Locate the cell with the specified text and output its (X, Y) center coordinate. 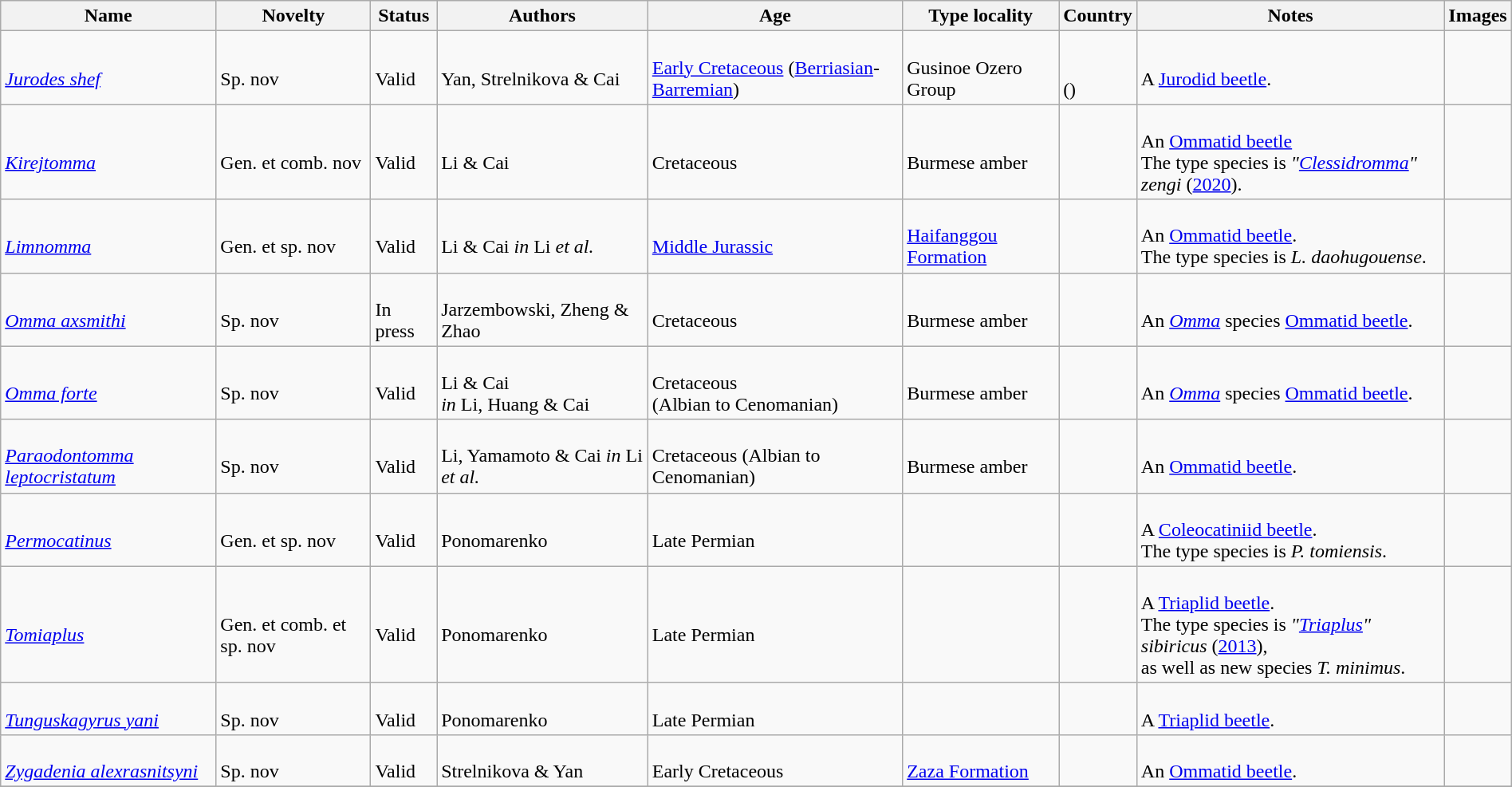
Early Cretaceous (Berriasian-Barremian) (775, 68)
Li & Cai (542, 151)
Li & Cai in Li, Huang & Cai (542, 383)
A Jurodid beetle. (1290, 68)
Novelty (293, 16)
Paraodontomma leptocristatum (108, 456)
Jurodes shef (108, 68)
Type locality (981, 16)
Omma forte (108, 383)
Zaza Formation (981, 761)
Gen. et comb. nov (293, 151)
In press (404, 309)
Gen. et comb. et sp. nov (293, 624)
Gusinoe Ozero Group (981, 68)
() (1098, 68)
A Triaplid beetle. (1290, 708)
Jarzembowski, Zheng & Zhao (542, 309)
Strelnikova & Yan (542, 761)
Middle Jurassic (775, 236)
Haifanggou Formation (981, 236)
Limnomma (108, 236)
Permocatinus (108, 529)
Kirejtomma (108, 151)
Li & Cai in Li et al. (542, 236)
Omma axsmithi (108, 309)
Tomiaplus (108, 624)
A Triaplid beetle. The type species is "Triaplus" sibiricus (2013), as well as new species T. minimus. (1290, 624)
An Ommatid beetle. The type species is L. daohugouense. (1290, 236)
Authors (542, 16)
Country (1098, 16)
Yan, Strelnikova & Cai (542, 68)
Tunguskagyrus уani (108, 708)
An Ommatid beetle The type species is "Clessidromma" zengi (2020). (1290, 151)
Early Cretaceous (775, 761)
Zygadenia alexrasnitsyni (108, 761)
Status (404, 16)
Images (1478, 16)
Li, Yamamoto & Cai in Li et al. (542, 456)
Notes (1290, 16)
A Coleocatiniid beetle. The type species is P. tomiensis. (1290, 529)
Name (108, 16)
Age (775, 16)
